Pinpoint the cell where the given text exists, returning its [x, y] midpoint coordinate. 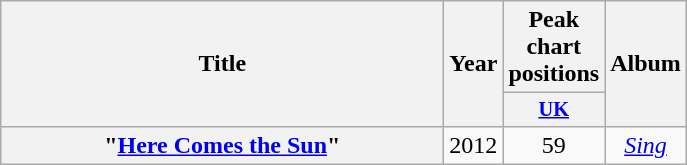
2012 [474, 145]
Year [474, 64]
UK [554, 110]
Sing [646, 145]
Title [222, 64]
59 [554, 145]
Album [646, 64]
Peak chart positions [554, 47]
"Here Comes the Sun" [222, 145]
